Search for the cell housing the specified text and yield its [x, y] center coordinate. 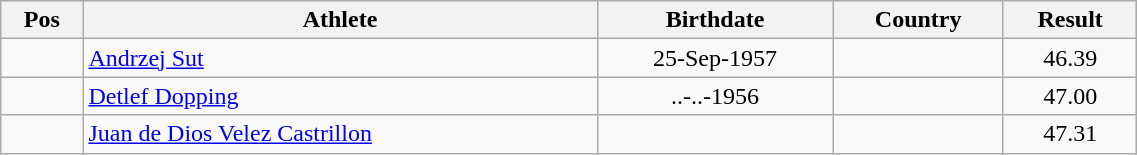
47.31 [1070, 134]
Detlef Dopping [340, 96]
Result [1070, 20]
25-Sep-1957 [715, 58]
Birthdate [715, 20]
Juan de Dios Velez Castrillon [340, 134]
47.00 [1070, 96]
46.39 [1070, 58]
Andrzej Sut [340, 58]
..-..-1956 [715, 96]
Pos [42, 20]
Country [918, 20]
Athlete [340, 20]
